Return [x, y] of the center of cell containing provided text 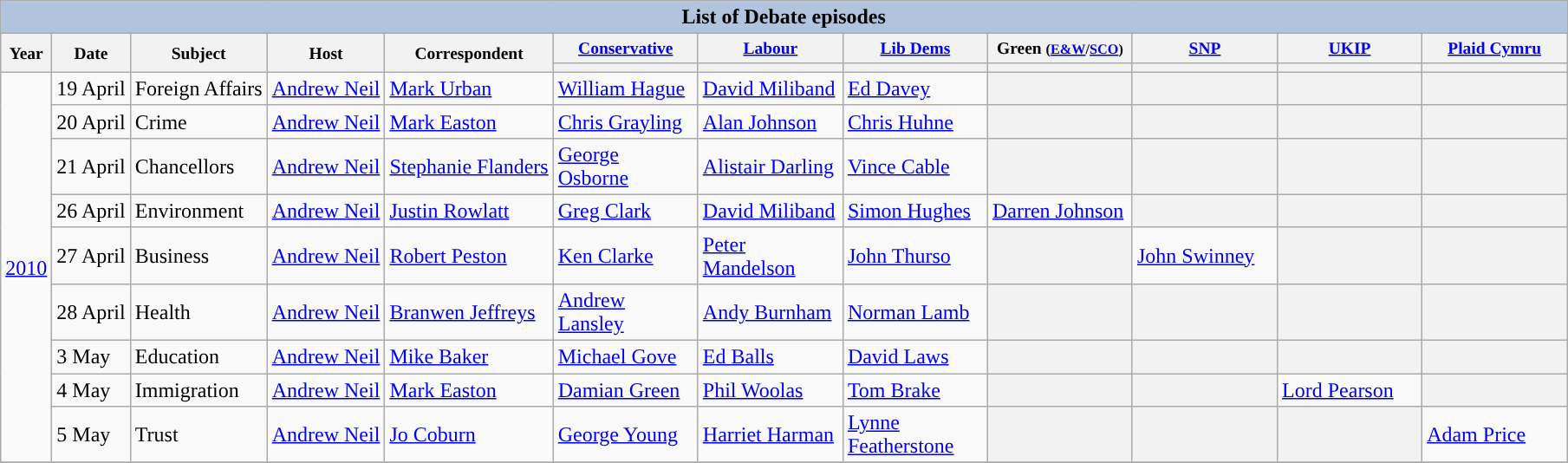
2010 [26, 267]
Greg Clark [626, 211]
Norman Lamb [915, 312]
Plaid Cymru [1494, 49]
Branwen Jeffreys [469, 312]
Ed Balls [770, 357]
Subject [198, 53]
Jo Coburn [469, 435]
Labour [770, 49]
George Osborne [626, 166]
27 April [91, 255]
21 April [91, 166]
Darren Johnson [1059, 211]
Robert Peston [469, 255]
List of Debate episodes [784, 17]
SNP [1205, 49]
Conservative [626, 49]
Justin Rowlatt [469, 211]
20 April [91, 121]
Foreign Affairs [198, 88]
3 May [91, 357]
Lord Pearson [1350, 390]
Stephanie Flanders [469, 166]
Environment [198, 211]
Year [26, 53]
William Hague [626, 88]
Vince Cable [915, 166]
Chris Huhne [915, 121]
John Swinney [1205, 255]
Lynne Featherstone [915, 435]
Immigration [198, 390]
Date [91, 53]
Peter Mandelson [770, 255]
Mark Urban [469, 88]
Chris Grayling [626, 121]
Chancellors [198, 166]
Alistair Darling [770, 166]
Tom Brake [915, 390]
5 May [91, 435]
Simon Hughes [915, 211]
Lib Dems [915, 49]
Host [326, 53]
Mike Baker [469, 357]
4 May [91, 390]
Andy Burnham [770, 312]
Ed Davey [915, 88]
Crime [198, 121]
Health [198, 312]
Ken Clarke [626, 255]
Green (E&W/SCO) [1059, 49]
Correspondent [469, 53]
Adam Price [1494, 435]
Business [198, 255]
John Thurso [915, 255]
Phil Woolas [770, 390]
UKIP [1350, 49]
Damian Green [626, 390]
28 April [91, 312]
26 April [91, 211]
David Laws [915, 357]
19 April [91, 88]
Alan Johnson [770, 121]
George Young [626, 435]
Andrew Lansley [626, 312]
Michael Gove [626, 357]
Trust [198, 435]
Education [198, 357]
Harriet Harman [770, 435]
